Determine the [x, y] coordinate at the center of the cell enclosing the given text.  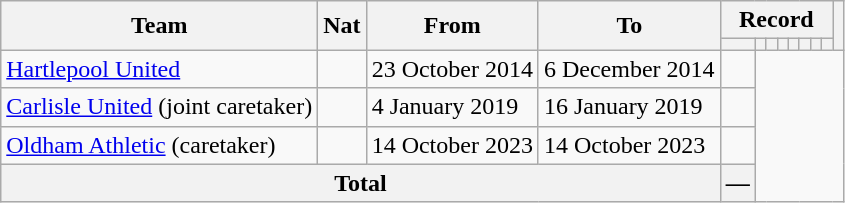
16 January 2019 [629, 107]
6 December 2014 [629, 69]
Team [160, 26]
23 October 2014 [452, 69]
4 January 2019 [452, 107]
From [452, 26]
To [629, 26]
— [738, 183]
Nat [342, 26]
Oldham Athletic (caretaker) [160, 145]
Carlisle United (joint caretaker) [160, 107]
Total [360, 183]
Hartlepool United [160, 69]
Record [776, 20]
